Output the (x, y) coordinate of the center of the cell containing the given text.  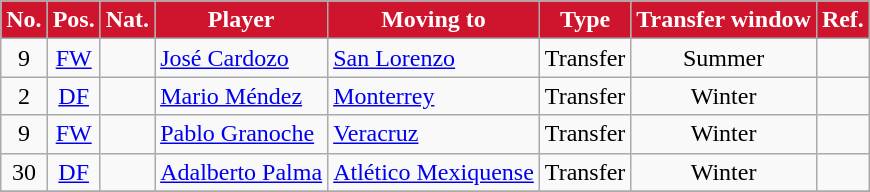
Adalberto Palma (242, 172)
Atlético Mexiquense (434, 172)
Ref. (842, 20)
Type (585, 20)
Mario Méndez (242, 96)
Moving to (434, 20)
Nat. (127, 20)
Veracruz (434, 134)
Transfer window (724, 20)
No. (24, 20)
José Cardozo (242, 58)
Pablo Granoche (242, 134)
San Lorenzo (434, 58)
30 (24, 172)
Player (242, 20)
Pos. (74, 20)
2 (24, 96)
Summer (724, 58)
Monterrey (434, 96)
